Return the (x, y) coordinate for the center point of the cell that contains the specified text.  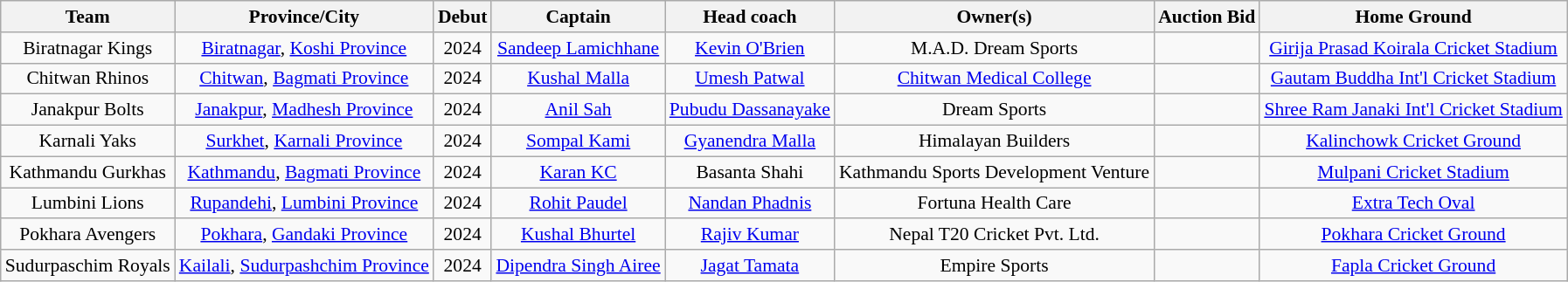
Kathmandu, Bagmati Province (304, 172)
Surkhet, Karnali Province (304, 141)
Gautam Buddha Int'l Cricket Stadium (1413, 79)
Owner(s) (995, 17)
Janakpur Bolts (87, 110)
Pubudu Dassanayake (750, 110)
Home Ground (1413, 17)
Kalinchowk Cricket Ground (1413, 141)
Province/City (304, 17)
Anil Sah (578, 110)
Fapla Cricket Ground (1413, 265)
Nandan Phadnis (750, 203)
Jagat Tamata (750, 265)
Fortuna Health Care (995, 203)
Kevin O'Brien (750, 48)
Karan KC (578, 172)
Chitwan Medical College (995, 79)
Captain (578, 17)
Lumbini Lions (87, 203)
Chitwan Rhinos (87, 79)
Team (87, 17)
Rajiv Kumar (750, 235)
Kathmandu Gurkhas (87, 172)
Kushal Bhurtel (578, 235)
Kushal Malla (578, 79)
Pokhara, Gandaki Province (304, 235)
Kailali, Sudurpashchim Province (304, 265)
Pokhara Avengers (87, 235)
Extra Tech Oval (1413, 203)
Karnali Yaks (87, 141)
Mulpani Cricket Stadium (1413, 172)
Chitwan, Bagmati Province (304, 79)
Sudurpaschim Royals (87, 265)
Sandeep Lamichhane (578, 48)
Auction Bid (1206, 17)
Basanta Shahi (750, 172)
Umesh Patwal (750, 79)
Debut (463, 17)
Rohit Paudel (578, 203)
M.A.D. Dream Sports (995, 48)
Biratnagar, Koshi Province (304, 48)
Dipendra Singh Airee (578, 265)
Janakpur, Madhesh Province (304, 110)
Gyanendra Malla (750, 141)
Shree Ram Janaki Int'l Cricket Stadium (1413, 110)
Biratnagar Kings (87, 48)
Sompal Kami (578, 141)
Himalayan Builders (995, 141)
Dream Sports (995, 110)
Empire Sports (995, 265)
Head coach (750, 17)
Girija Prasad Koirala Cricket Stadium (1413, 48)
Pokhara Cricket Ground (1413, 235)
Nepal T20 Cricket Pvt. Ltd. (995, 235)
Kathmandu Sports Development Venture (995, 172)
Rupandehi, Lumbini Province (304, 203)
